Scan for the cell matching the given text and deliver its (X, Y) coordinate at center. 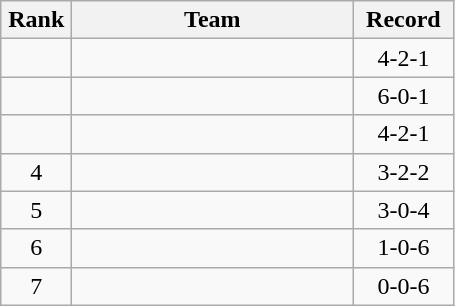
6 (36, 248)
5 (36, 210)
Rank (36, 20)
0-0-6 (404, 286)
3-2-2 (404, 172)
3-0-4 (404, 210)
1-0-6 (404, 248)
4 (36, 172)
6-0-1 (404, 96)
7 (36, 286)
Team (212, 20)
Record (404, 20)
